Capture the cell that displays the provided text and extract its [x, y] central coordinate. 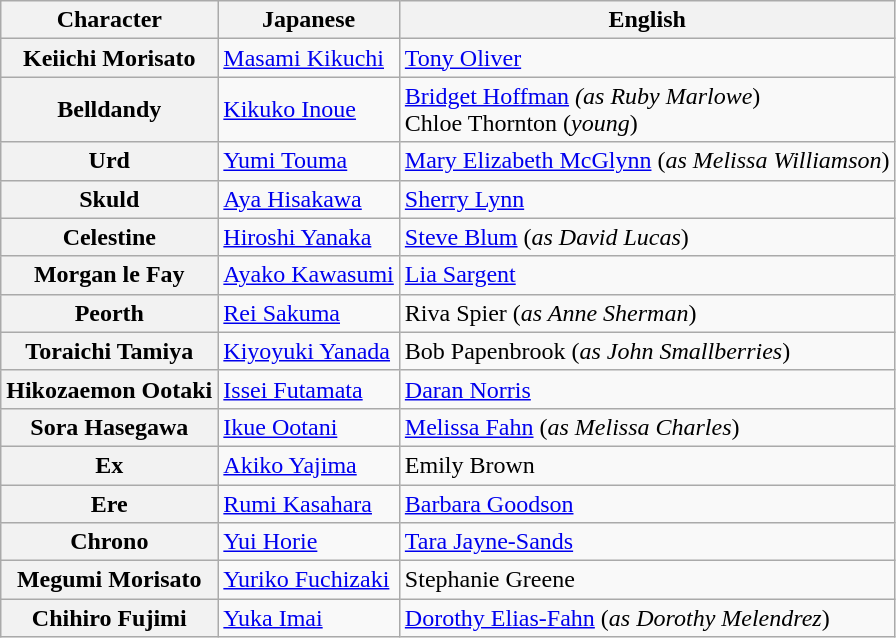
Bridget Hoffman (as Ruby Marlowe)Chloe Thornton (young) [647, 110]
Chihiro Fujimi [110, 618]
Emily Brown [647, 465]
Peorth [110, 313]
Bob Papenbrook (as John Smallberries) [647, 351]
Ex [110, 465]
Megumi Morisato [110, 580]
Akiko Yajima [309, 465]
English [647, 20]
Rei Sakuma [309, 313]
Toraichi Tamiya [110, 351]
Chrono [110, 542]
Urd [110, 161]
Sherry Lynn [647, 199]
Masami Kikuchi [309, 58]
Celestine [110, 237]
Daran Norris [647, 389]
Barbara Goodson [647, 503]
Dorothy Elias-Fahn (as Dorothy Melendrez) [647, 618]
Melissa Fahn (as Melissa Charles) [647, 427]
Tara Jayne-Sands [647, 542]
Hikozaemon Ootaki [110, 389]
Mary Elizabeth McGlynn (as Melissa Williamson) [647, 161]
Tony Oliver [647, 58]
Riva Spier (as Anne Sherman) [647, 313]
Hiroshi Yanaka [309, 237]
Yui Horie [309, 542]
Ere [110, 503]
Kikuko Inoue [309, 110]
Keiichi Morisato [110, 58]
Character [110, 20]
Aya Hisakawa [309, 199]
Yumi Touma [309, 161]
Sora Hasegawa [110, 427]
Yuriko Fuchizaki [309, 580]
Belldandy [110, 110]
Japanese [309, 20]
Morgan le Fay [110, 275]
Lia Sargent [647, 275]
Rumi Kasahara [309, 503]
Steve Blum (as David Lucas) [647, 237]
Yuka Imai [309, 618]
Kiyoyuki Yanada [309, 351]
Ikue Ootani [309, 427]
Stephanie Greene [647, 580]
Ayako Kawasumi [309, 275]
Skuld [110, 199]
Issei Futamata [309, 389]
